Provide the (x, y) coordinate of the cell's center where the given text is located.  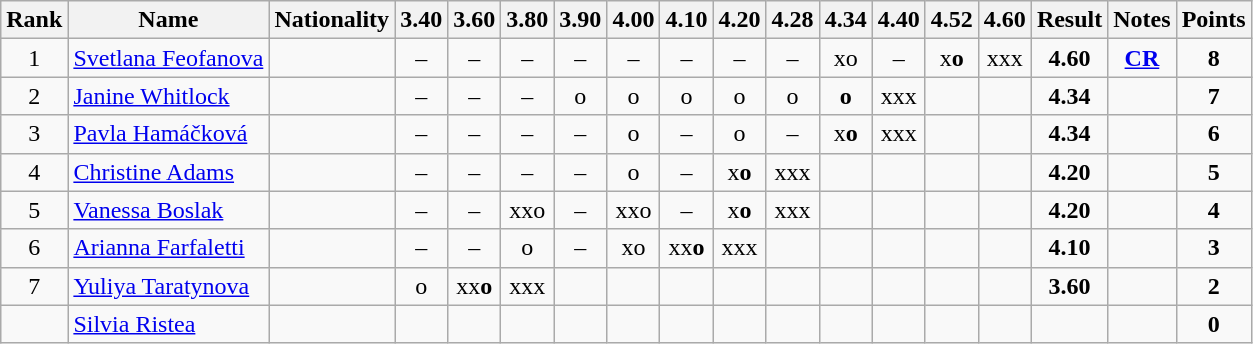
1 (34, 58)
0 (1214, 324)
4.28 (792, 20)
Arianna Farfaletti (168, 248)
Christine Adams (168, 172)
Rank (34, 20)
Points (1214, 20)
4.52 (952, 20)
CR (1142, 58)
Yuliya Taratynova (168, 286)
4.40 (898, 20)
Pavla Hamáčková (168, 134)
Notes (1142, 20)
Janine Whitlock (168, 96)
Name (168, 20)
3.80 (528, 20)
Result (1069, 20)
Svetlana Feofanova (168, 58)
8 (1214, 58)
4.00 (634, 20)
3.40 (422, 20)
3.90 (580, 20)
Nationality (332, 20)
Vanessa Boslak (168, 210)
Silvia Ristea (168, 324)
